Pinpoint the cell where the given text exists, returning its [x, y] midpoint coordinate. 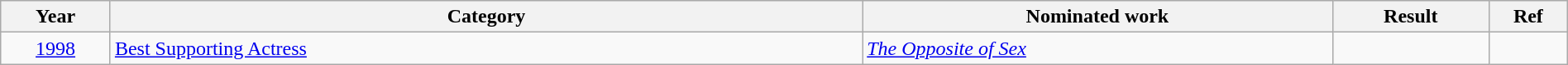
Ref [1528, 17]
Year [56, 17]
Result [1411, 17]
Nominated work [1097, 17]
The Opposite of Sex [1097, 48]
Best Supporting Actress [486, 48]
1998 [56, 48]
Category [486, 17]
